For the text-containing cell, return its midpoint in [X, Y] coordinate format. 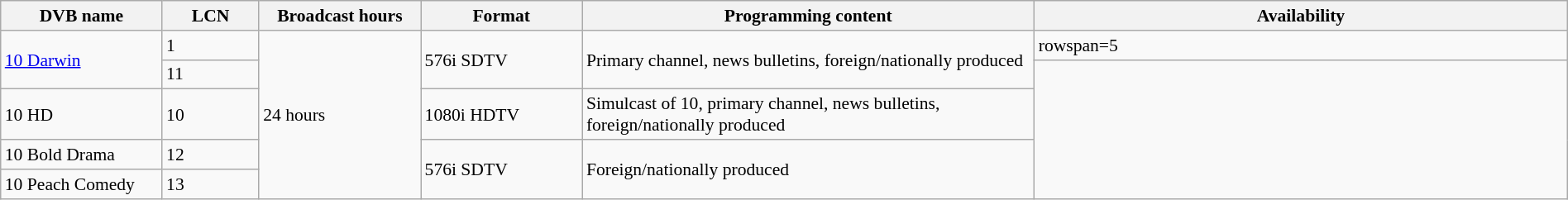
LCN [210, 16]
13 [210, 184]
Primary channel, news bulletins, foreign/nationally produced [809, 60]
Programming content [809, 16]
1080i HDTV [501, 114]
24 hours [339, 115]
10 Bold Drama [81, 155]
Broadcast hours [339, 16]
DVB name [81, 16]
10 HD [81, 114]
11 [210, 74]
Foreign/nationally produced [809, 169]
1 [210, 45]
10 Peach Comedy [81, 184]
rowspan=5 [1302, 45]
Availability [1302, 16]
Simulcast of 10, primary channel, news bulletins, foreign/nationally produced [809, 114]
12 [210, 155]
Format [501, 16]
10 [210, 114]
10 Darwin [81, 60]
